Detect which cell encompasses the target text, then output its [X, Y] center coordinate. 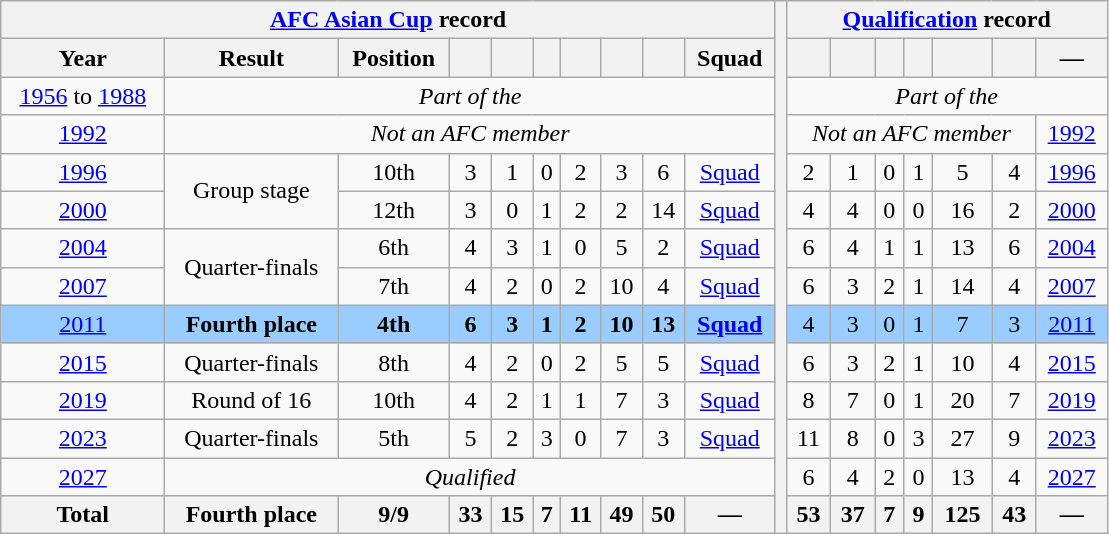
7th [394, 286]
Qualified [470, 477]
9/9 [394, 515]
Round of 16 [252, 400]
43 [1014, 515]
50 [663, 515]
12th [394, 210]
27 [962, 438]
20 [962, 400]
1956 to 1988 [83, 96]
5th [394, 438]
4th [394, 324]
16 [962, 210]
125 [962, 515]
AFC Asian Cup record [388, 20]
15 [512, 515]
6th [394, 248]
8th [394, 362]
Group stage [252, 191]
Result [252, 58]
Qualification record [946, 20]
Position [394, 58]
37 [853, 515]
49 [622, 515]
53 [808, 515]
Year [83, 58]
33 [471, 515]
Total [83, 515]
